For the text-containing cell, return its midpoint in (X, Y) coordinate format. 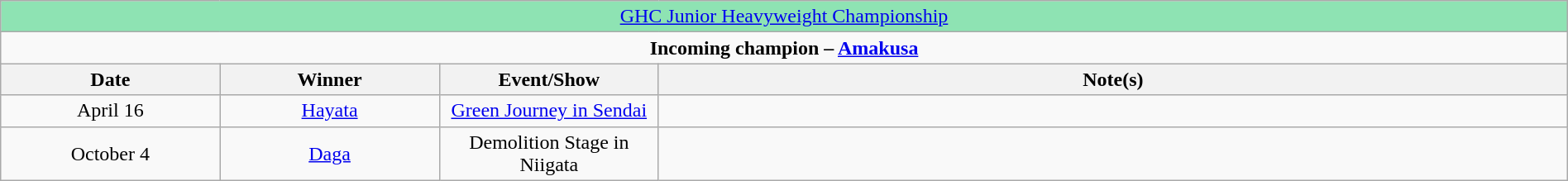
Incoming champion – Amakusa (784, 48)
Green Journey in Sendai (549, 111)
GHC Junior Heavyweight Championship (784, 17)
Note(s) (1113, 79)
Daga (329, 154)
October 4 (111, 154)
April 16 (111, 111)
Demolition Stage in Niigata (549, 154)
Event/Show (549, 79)
Hayata (329, 111)
Date (111, 79)
Winner (329, 79)
